Capture the cell that displays the provided text and extract its (X, Y) central coordinate. 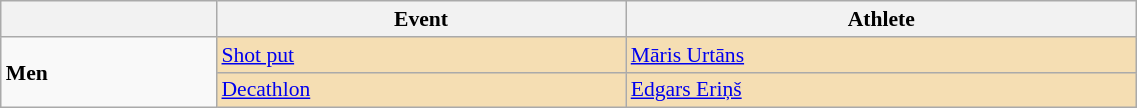
Shot put (420, 55)
Event (420, 19)
Edgars Eriņš (882, 90)
Athlete (882, 19)
Māris Urtāns (882, 55)
Decathlon (420, 90)
Men (109, 72)
